Capture the cell that displays the provided text and extract its (x, y) central coordinate. 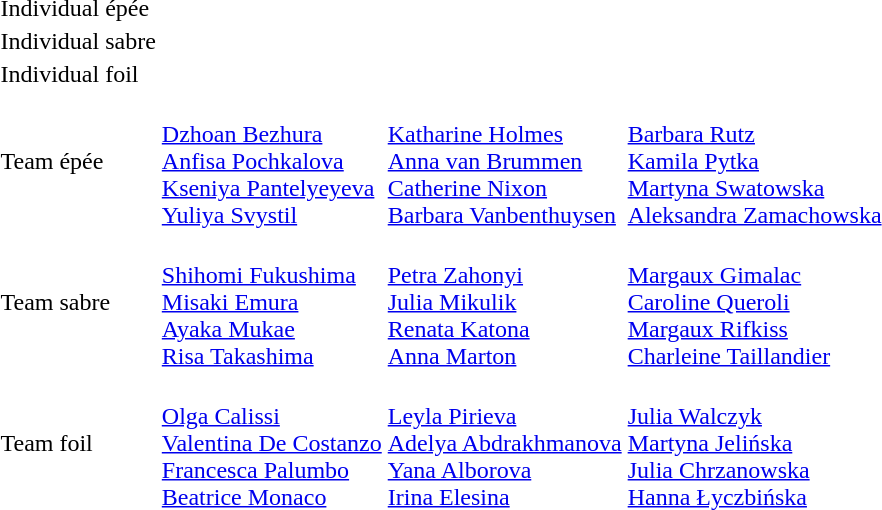
Petra ZahonyiJulia MikulikRenata KatonaAnna Marton (504, 302)
Dzhoan BezhuraAnfisa PochkalovaKseniya PantelyeyevaYuliya Svystil (272, 161)
Shihomi FukushimaMisaki EmuraAyaka MukaeRisa Takashima (272, 302)
Katharine HolmesAnna van BrummenCatherine NixonBarbara Vanbenthuysen (504, 161)
